Scan for the cell matching the given text and deliver its [X, Y] coordinate at center. 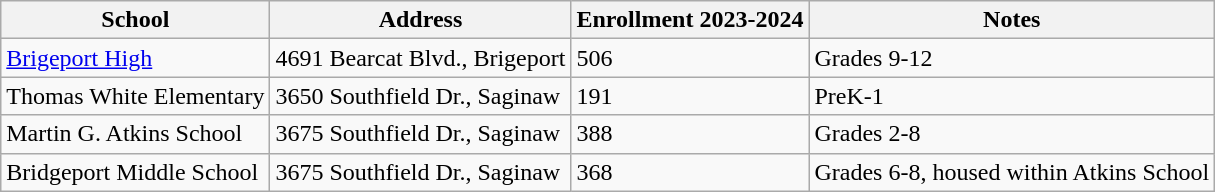
Grades 9-12 [1012, 58]
Grades 2-8 [1012, 134]
Thomas White Elementary [136, 96]
388 [690, 134]
4691 Bearcat Blvd., Brigeport [420, 58]
Brigeport High [136, 58]
Martin G. Atkins School [136, 134]
Grades 6-8, housed within Atkins School [1012, 172]
191 [690, 96]
368 [690, 172]
School [136, 20]
Notes [1012, 20]
Bridgeport Middle School [136, 172]
3650 Southfield Dr., Saginaw [420, 96]
PreK-1 [1012, 96]
Enrollment 2023-2024 [690, 20]
506 [690, 58]
Address [420, 20]
